From the cell containing the given text, extract its center point as [X, Y] coordinate. 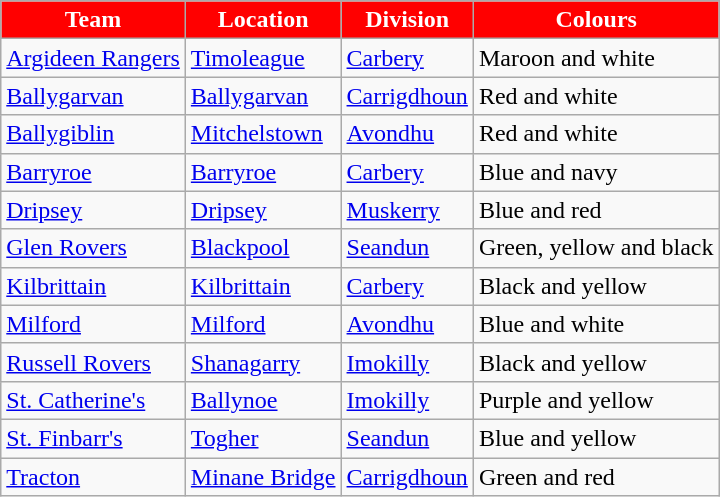
Russell Rovers [94, 362]
Ballygiblin [94, 134]
Location [263, 20]
Blue and white [596, 324]
Timoleague [263, 58]
Tracton [94, 477]
Blue and navy [596, 172]
Minane Bridge [263, 477]
St. Catherine's [94, 400]
Togher [263, 438]
Shanagarry [263, 362]
Ballynoe [263, 400]
Blue and yellow [596, 438]
Division [407, 20]
Glen Rovers [94, 248]
Muskerry [407, 210]
Green, yellow and black [596, 248]
Mitchelstown [263, 134]
Maroon and white [596, 58]
St. Finbarr's [94, 438]
Purple and yellow [596, 400]
Team [94, 20]
Colours [596, 20]
Argideen Rangers [94, 58]
Blackpool [263, 248]
Blue and red [596, 210]
Green and red [596, 477]
